Detect which cell encompasses the target text, then output its (x, y) center coordinate. 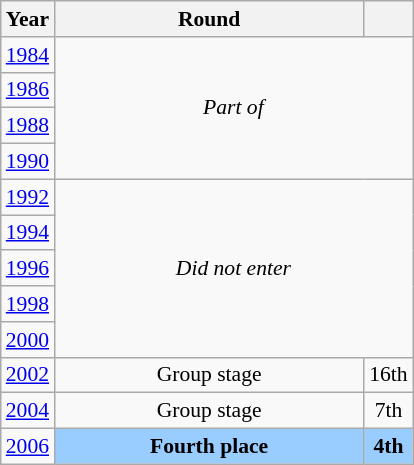
2004 (28, 411)
1990 (28, 162)
Did not enter (234, 268)
7th (388, 411)
Fourth place (209, 447)
1992 (28, 197)
2006 (28, 447)
2000 (28, 340)
1998 (28, 304)
1984 (28, 55)
4th (388, 447)
16th (388, 375)
2002 (28, 375)
1994 (28, 233)
Year (28, 19)
1996 (28, 269)
1986 (28, 90)
Part of (234, 108)
Round (209, 19)
1988 (28, 126)
